Pinpoint the cell where the given text exists, returning its [X, Y] midpoint coordinate. 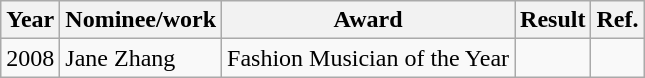
2008 [30, 58]
Year [30, 20]
Award [368, 20]
Fashion Musician of the Year [368, 58]
Ref. [618, 20]
Nominee/work [141, 20]
Jane Zhang [141, 58]
Result [553, 20]
